Capture the cell that displays the provided text and extract its [X, Y] central coordinate. 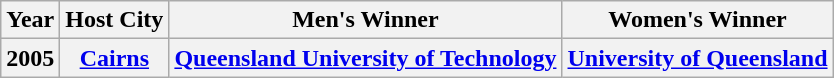
Year [30, 20]
Women's Winner [698, 20]
University of Queensland [698, 58]
Queensland University of Technology [366, 58]
Host City [114, 20]
Cairns [114, 58]
2005 [30, 58]
Men's Winner [366, 20]
